Capture the cell that displays the provided text and extract its [x, y] central coordinate. 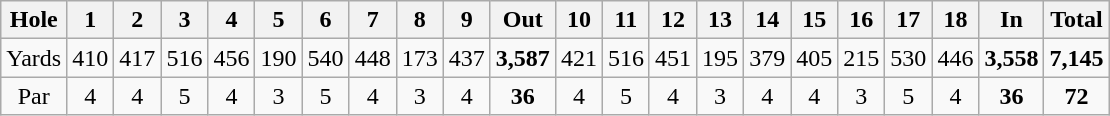
Total [1076, 20]
215 [862, 58]
3,587 [522, 58]
Out [522, 20]
7,145 [1076, 58]
3,558 [1012, 58]
437 [466, 58]
8 [420, 20]
Par [34, 96]
2 [138, 20]
6 [326, 20]
173 [420, 58]
379 [768, 58]
11 [626, 20]
405 [814, 58]
456 [232, 58]
72 [1076, 96]
12 [672, 20]
448 [372, 58]
410 [90, 58]
18 [956, 20]
Hole [34, 20]
451 [672, 58]
195 [720, 58]
530 [908, 58]
Yards [34, 58]
10 [578, 20]
446 [956, 58]
7 [372, 20]
13 [720, 20]
417 [138, 58]
15 [814, 20]
1 [90, 20]
421 [578, 58]
14 [768, 20]
17 [908, 20]
540 [326, 58]
190 [278, 58]
16 [862, 20]
In [1012, 20]
9 [466, 20]
